Return (x, y) of the center of cell containing provided text 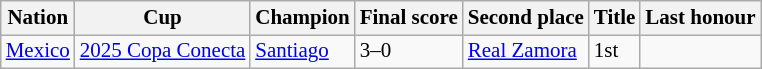
1st (615, 52)
Nation (38, 18)
3–0 (409, 52)
Final score (409, 18)
Cup (163, 18)
Santiago (302, 52)
Real Zamora (526, 52)
Last honour (700, 18)
Champion (302, 18)
Title (615, 18)
2025 Copa Conecta (163, 52)
Second place (526, 18)
Mexico (38, 52)
